From the cell containing the given text, extract its center point as (x, y) coordinate. 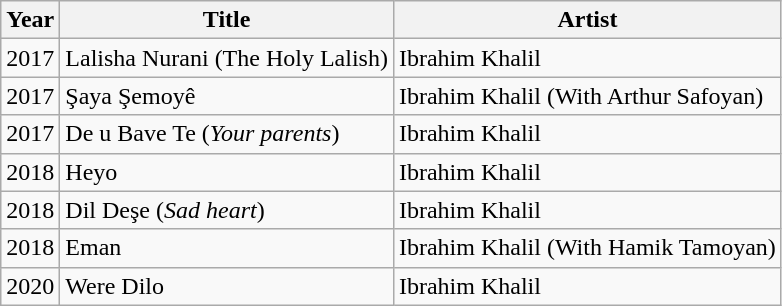
Title (227, 20)
De u Bave Te (Your parents) (227, 134)
Heyo (227, 172)
Ibrahim Khalil (With Arthur Safoyan) (587, 96)
Year (30, 20)
2020 (30, 286)
Şaya Şemoyê (227, 96)
Artist (587, 20)
Dil Deşe (Sad heart) (227, 210)
Eman (227, 248)
Lalisha Nurani (The Holy Lalish) (227, 58)
Ibrahim Khalil (With Hamik Tamoyan) (587, 248)
Were Dilo (227, 286)
